For the text-containing cell, return its midpoint in [X, Y] coordinate format. 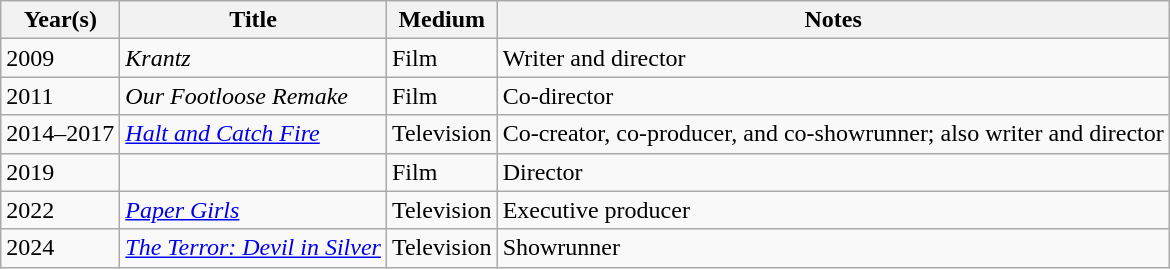
2022 [60, 210]
2011 [60, 96]
Title [254, 20]
Director [833, 172]
Halt and Catch Fire [254, 134]
2009 [60, 58]
Co-director [833, 96]
Notes [833, 20]
Executive producer [833, 210]
The Terror: Devil in Silver [254, 248]
Writer and director [833, 58]
Medium [442, 20]
2014–2017 [60, 134]
2024 [60, 248]
2019 [60, 172]
Our Footloose Remake [254, 96]
Paper Girls [254, 210]
Krantz [254, 58]
Co-creator, co-producer, and co-showrunner; also writer and director [833, 134]
Showrunner [833, 248]
Year(s) [60, 20]
